Pinpoint the cell where the given text exists, returning its [X, Y] midpoint coordinate. 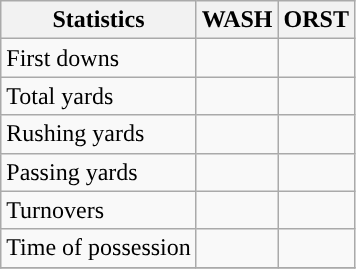
Statistics [99, 20]
First downs [99, 58]
ORST [316, 20]
Total yards [99, 96]
Rushing yards [99, 134]
Turnovers [99, 210]
Time of possession [99, 248]
Passing yards [99, 172]
WASH [237, 20]
